Capture the cell that displays the provided text and extract its (x, y) central coordinate. 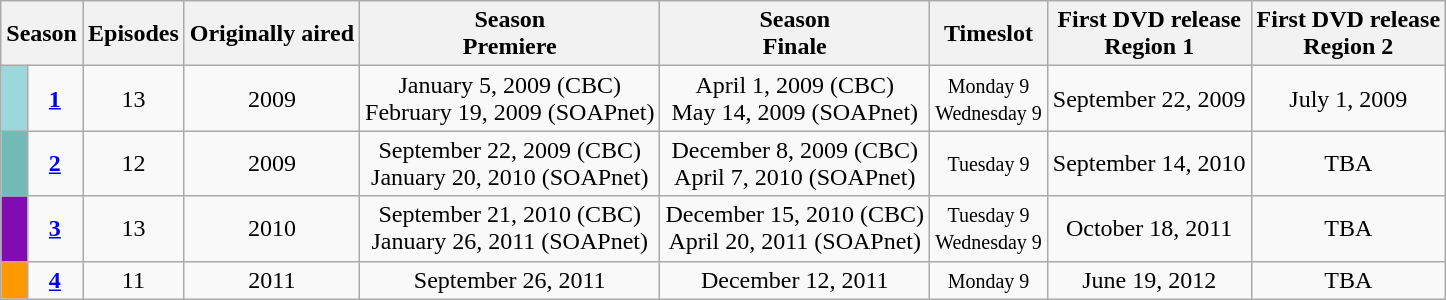
September 22, 2009 (1149, 98)
September 21, 2010 (CBC)January 26, 2011 (SOAPnet) (510, 228)
September 26, 2011 (510, 280)
December 8, 2009 (CBC)April 7, 2010 (SOAPnet) (795, 164)
January 5, 2009 (CBC)February 19, 2009 (SOAPnet) (510, 98)
December 12, 2011 (795, 280)
11 (133, 280)
Originally aired (272, 34)
Tuesday 9 (989, 164)
December 15, 2010 (CBC)April 20, 2011 (SOAPnet) (795, 228)
2011 (272, 280)
SeasonPremiere (510, 34)
12 (133, 164)
2010 (272, 228)
September 22, 2009 (CBC)January 20, 2010 (SOAPnet) (510, 164)
April 1, 2009 (CBC)May 14, 2009 (SOAPnet) (795, 98)
First DVD releaseRegion 2 (1348, 34)
Tuesday 9 Wednesday 9 (989, 228)
September 14, 2010 (1149, 164)
4 (54, 280)
June 19, 2012 (1149, 280)
Monday 9 Wednesday 9 (989, 98)
Season (42, 34)
First DVD releaseRegion 1 (1149, 34)
July 1, 2009 (1348, 98)
Monday 9 (989, 280)
SeasonFinale (795, 34)
Episodes (133, 34)
2 (54, 164)
1 (54, 98)
3 (54, 228)
October 18, 2011 (1149, 228)
Timeslot (989, 34)
